From the cell containing the given text, extract its center point as (X, Y) coordinate. 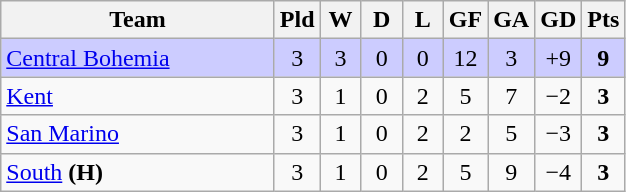
−2 (558, 96)
South (H) (138, 172)
San Marino (138, 134)
7 (512, 96)
GF (465, 20)
+9 (558, 58)
−4 (558, 172)
D (382, 20)
Pld (297, 20)
12 (465, 58)
Kent (138, 96)
Central Bohemia (138, 58)
−3 (558, 134)
W (340, 20)
Team (138, 20)
GA (512, 20)
L (422, 20)
Pts (604, 20)
GD (558, 20)
